Search for the cell housing the specified text and yield its [X, Y] center coordinate. 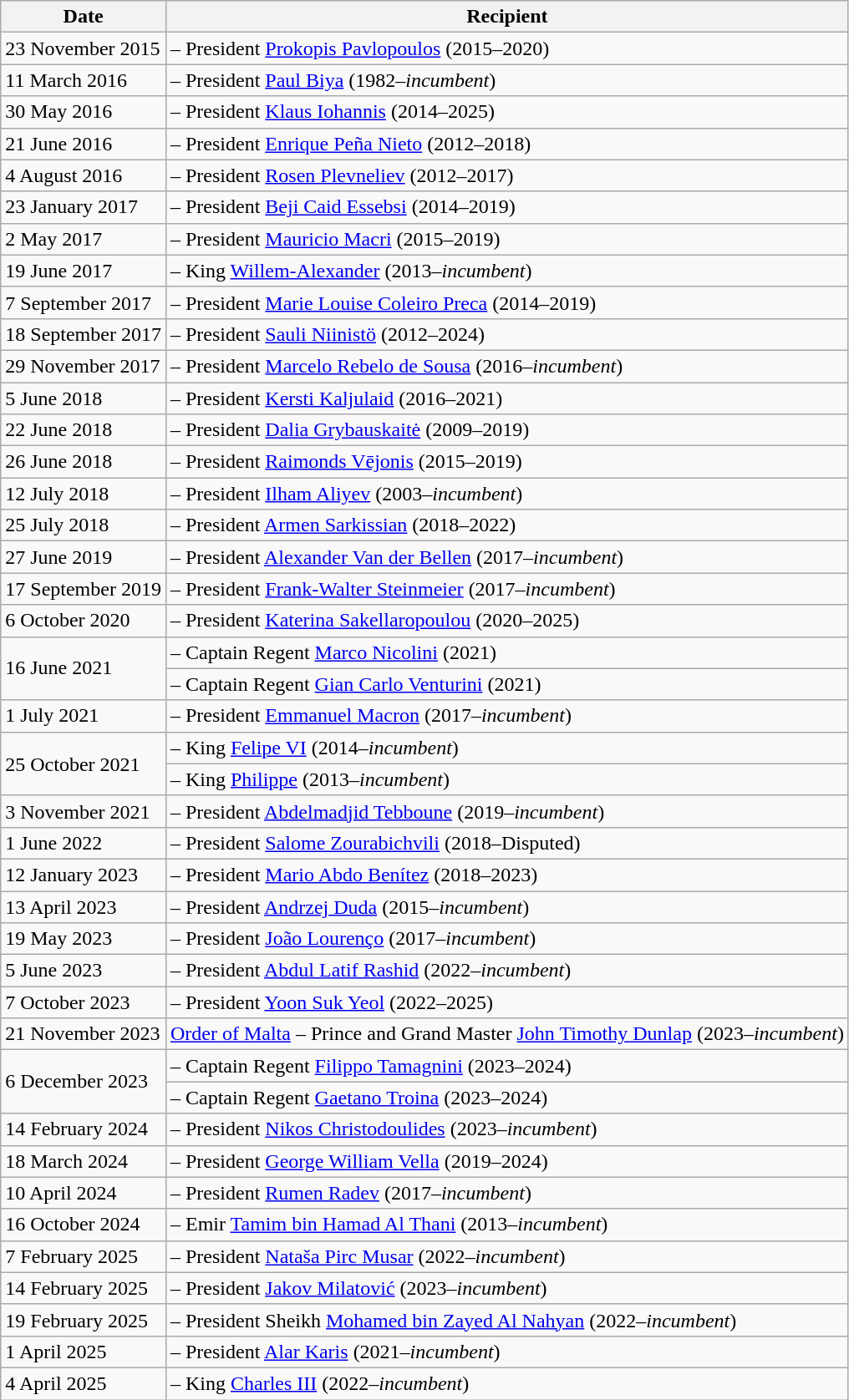
21 November 2023 [84, 1034]
– President Marie Louise Coleiro Preca (2014–2019) [506, 302]
– President Frank-Walter Steinmeier (2017–incumbent) [506, 589]
– President Paul Biya (1982–incumbent) [506, 80]
29 November 2017 [84, 366]
– Captain Regent Filippo Tamagnini (2023–2024) [506, 1066]
– President Klaus Iohannis (2014–2025) [506, 112]
– President Alexander Van der Bellen (2017–incumbent) [506, 557]
14 February 2025 [84, 1288]
18 September 2017 [84, 334]
6 October 2020 [84, 621]
– King Willem-Alexander (2013–incumbent) [506, 271]
30 May 2016 [84, 112]
– President Kersti Kaljulaid (2016–2021) [506, 398]
26 June 2018 [84, 462]
Date [84, 17]
– King Charles III (2022–incumbent) [506, 1383]
23 November 2015 [84, 48]
7 February 2025 [84, 1256]
– President Beji Caid Essebsi (2014–2019) [506, 207]
25 July 2018 [84, 525]
– President Katerina Sakellaropoulou (2020–2025) [506, 621]
10 April 2024 [84, 1193]
6 December 2023 [84, 1082]
16 October 2024 [84, 1225]
– President Dalia Grybauskaitė (2009–2019) [506, 430]
4 April 2025 [84, 1383]
Order of Malta – Prince and Grand Master John Timothy Dunlap (2023–incumbent) [506, 1034]
5 June 2023 [84, 971]
– President Marcelo Rebelo de Sousa (2016–incumbent) [506, 366]
– President João Lourenço (2017–incumbent) [506, 939]
– President Sauli Niinistö (2012–2024) [506, 334]
– President Sheikh Mohamed bin Zayed Al Nahyan (2022–incumbent) [506, 1320]
3 November 2021 [84, 811]
– President Nikos Christodoulides (2023–incumbent) [506, 1129]
– King Philippe (2013–incumbent) [506, 779]
– Emir Tamim bin Hamad Al Thani (2013–incumbent) [506, 1225]
18 March 2024 [84, 1161]
17 September 2019 [84, 589]
21 June 2016 [84, 144]
– Captain Regent Marco Nicolini (2021) [506, 652]
7 September 2017 [84, 302]
16 June 2021 [84, 668]
– President Rosen Plevneliev (2012–2017) [506, 175]
– President Alar Karis (2021–incumbent) [506, 1352]
14 February 2024 [84, 1129]
– President George William Vella (2019–2024) [506, 1161]
11 March 2016 [84, 80]
7 October 2023 [84, 1002]
– President Rumen Radev (2017–incumbent) [506, 1193]
12 July 2018 [84, 494]
1 June 2022 [84, 843]
– President Abdul Latif Rashid (2022–incumbent) [506, 971]
Recipient [506, 17]
4 August 2016 [84, 175]
– President Andrzej Duda (2015–incumbent) [506, 906]
– President Mauricio Macri (2015–2019) [506, 239]
22 June 2018 [84, 430]
– President Emmanuel Macron (2017–incumbent) [506, 716]
19 February 2025 [84, 1320]
– Captain Regent Gian Carlo Venturini (2021) [506, 684]
– President Jakov Milatović (2023–incumbent) [506, 1288]
– Captain Regent Gaetano Troina (2023–2024) [506, 1098]
5 June 2018 [84, 398]
23 January 2017 [84, 207]
13 April 2023 [84, 906]
27 June 2019 [84, 557]
2 May 2017 [84, 239]
– President Nataša Pirc Musar (2022–incumbent) [506, 1256]
– President Salome Zourabichvili (2018–Disputed) [506, 843]
– President Abdelmadjid Tebboune (2019–incumbent) [506, 811]
– President Ilham Aliyev (2003–incumbent) [506, 494]
1 July 2021 [84, 716]
– President Mario Abdo Benítez (2018–2023) [506, 875]
– President Prokopis Pavlopoulos (2015–2020) [506, 48]
– King Felipe VI (2014–incumbent) [506, 748]
1 April 2025 [84, 1352]
– President Armen Sarkissian (2018–2022) [506, 525]
– President Enrique Peña Nieto (2012–2018) [506, 144]
12 January 2023 [84, 875]
19 May 2023 [84, 939]
– President Yoon Suk Yeol (2022–2025) [506, 1002]
25 October 2021 [84, 763]
19 June 2017 [84, 271]
– President Raimonds Vējonis (2015–2019) [506, 462]
